From the cell containing the given text, extract its center point as [X, Y] coordinate. 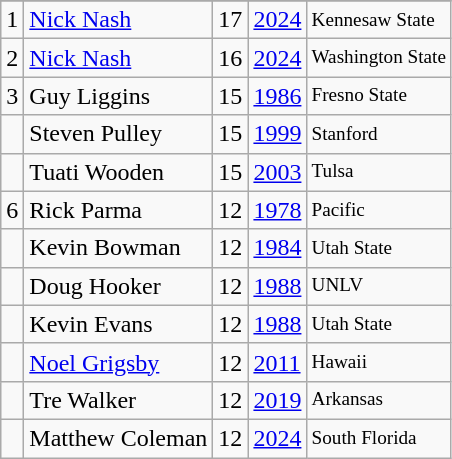
Doug Hooker [118, 286]
1984 [278, 248]
Tuati Wooden [118, 172]
South Florida [379, 438]
1986 [278, 96]
1999 [278, 134]
2011 [278, 362]
Kennesaw State [379, 20]
Kevin Evans [118, 324]
Rick Parma [118, 210]
Pacific [379, 210]
17 [230, 20]
1 [12, 20]
Noel Grigsby [118, 362]
2 [12, 58]
Steven Pulley [118, 134]
Guy Liggins [118, 96]
Washington State [379, 58]
UNLV [379, 286]
Hawaii [379, 362]
Tulsa [379, 172]
Kevin Bowman [118, 248]
Stanford [379, 134]
16 [230, 58]
2019 [278, 400]
Tre Walker [118, 400]
Fresno State [379, 96]
3 [12, 96]
6 [12, 210]
1978 [278, 210]
Arkansas [379, 400]
Matthew Coleman [118, 438]
2003 [278, 172]
